From the cell containing the given text, extract its center point as (X, Y) coordinate. 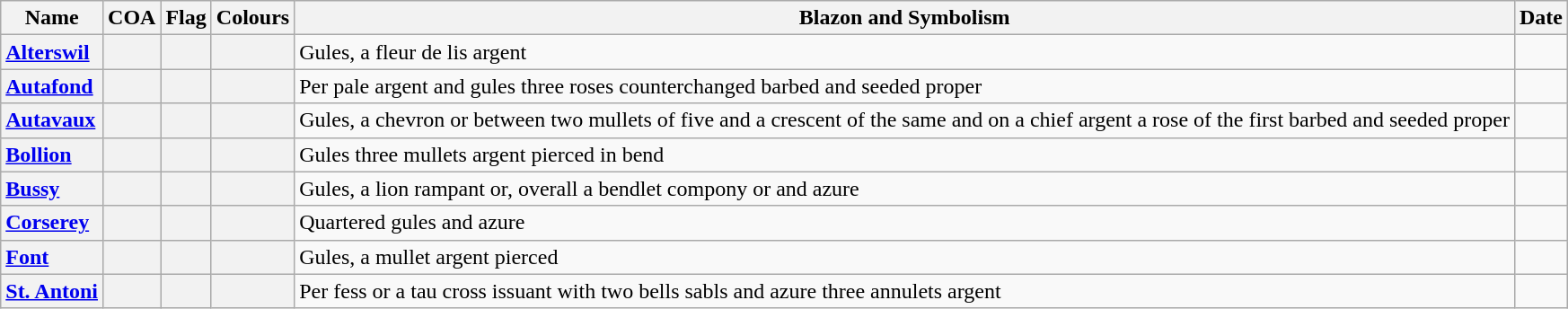
Gules three mullets argent pierced in bend (905, 154)
Per pale argent and gules three roses counterchanged barbed and seeded proper (905, 86)
Autavaux (52, 120)
Bussy (52, 189)
Name (52, 18)
Quartered gules and azure (905, 223)
Bollion (52, 154)
Colours (252, 18)
Gules, a mullet argent pierced (905, 257)
Gules, a chevron or between two mullets of five and a crescent of the same and on a chief argent a rose of the first barbed and seeded proper (905, 120)
Corserey (52, 223)
Date (1541, 18)
Font (52, 257)
Per fess or a tau cross issuant with two bells sabls and azure three annulets argent (905, 291)
COA (132, 18)
Gules, a fleur de lis argent (905, 52)
Gules, a lion rampant or, overall a bendlet compony or and azure (905, 189)
Alterswil (52, 52)
St. Antoni (52, 291)
Autafond (52, 86)
Blazon and Symbolism (905, 18)
Flag (186, 18)
